Identify which cell holds the provided text, then report its [x, y] central coordinate. 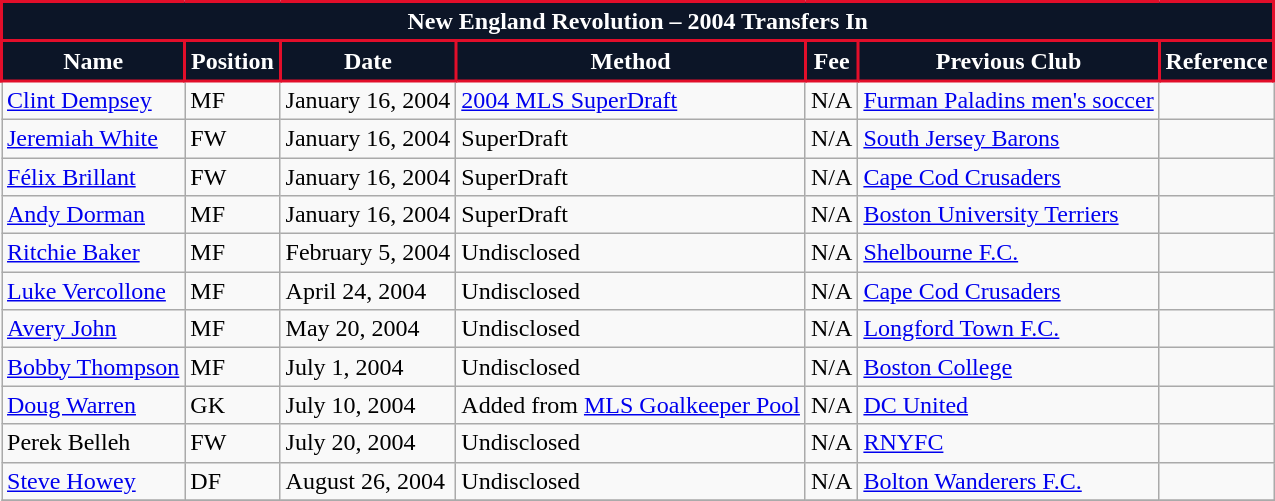
Luke Vercollone [94, 291]
July 10, 2004 [368, 405]
Bobby Thompson [94, 367]
Clint Dempsey [94, 100]
Jeremiah White [94, 138]
February 5, 2004 [368, 253]
DF [232, 481]
Boston University Terriers [1008, 215]
2004 MLS SuperDraft [631, 100]
Added from MLS Goalkeeper Pool [631, 405]
Steve Howey [94, 481]
Shelbourne F.C. [1008, 253]
Perek Belleh [94, 443]
Avery John [94, 329]
Previous Club [1008, 61]
GK [232, 405]
Date [368, 61]
Andy Dorman [94, 215]
South Jersey Barons [1008, 138]
Ritchie Baker [94, 253]
Félix Brillant [94, 177]
Fee [831, 61]
Boston College [1008, 367]
April 24, 2004 [368, 291]
August 26, 2004 [368, 481]
July 1, 2004 [368, 367]
Furman Paladins men's soccer [1008, 100]
Name [94, 61]
Longford Town F.C. [1008, 329]
Doug Warren [94, 405]
July 20, 2004 [368, 443]
RNYFC [1008, 443]
New England Revolution – 2004 Transfers In [638, 22]
May 20, 2004 [368, 329]
DC United [1008, 405]
Reference [1216, 61]
Position [232, 61]
Bolton Wanderers F.C. [1008, 481]
Method [631, 61]
